Return [x, y] of the center of cell containing provided text 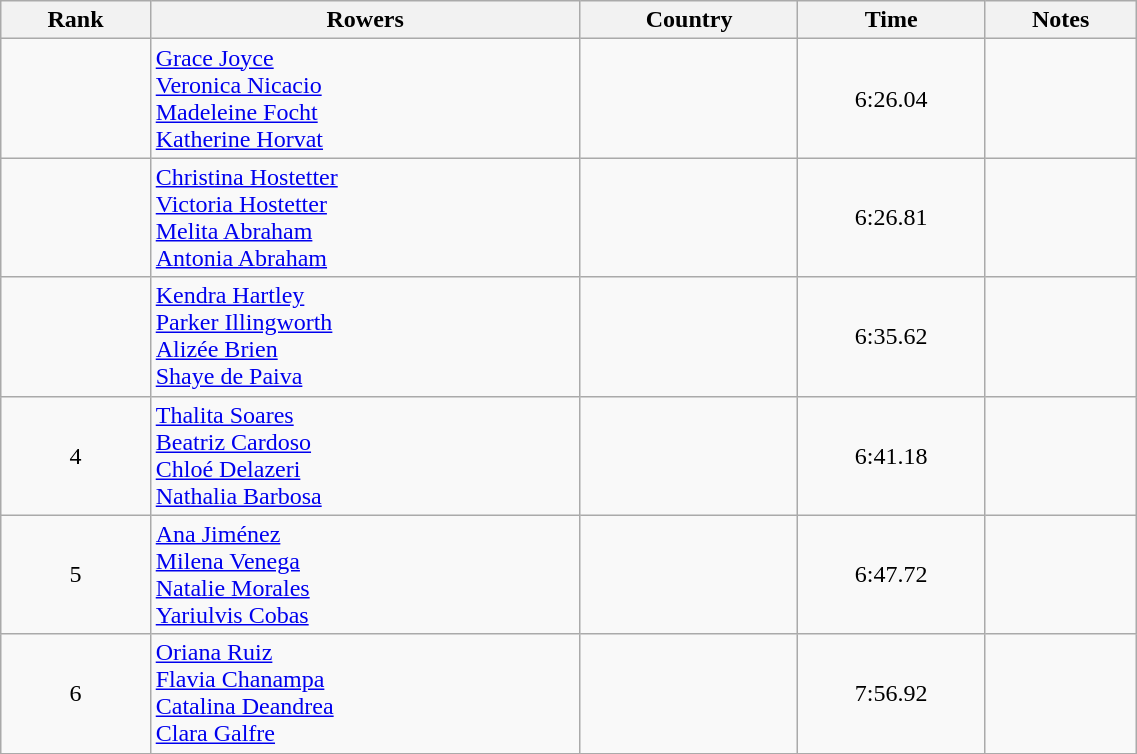
Christina HostetterVictoria HostetterMelita AbrahamAntonia Abraham [365, 218]
4 [76, 456]
6:41.18 [892, 456]
Rowers [365, 20]
Ana JiménezMilena VenegaNatalie MoralesYariulvis Cobas [365, 574]
6:26.04 [892, 98]
Rank [76, 20]
Grace JoyceVeronica NicacioMadeleine FochtKatherine Horvat [365, 98]
6:47.72 [892, 574]
Notes [1060, 20]
5 [76, 574]
7:56.92 [892, 694]
Oriana RuizFlavia ChanampaCatalina DeandreaClara Galfre [365, 694]
Kendra HartleyParker IllingworthAlizée BrienShaye de Paiva [365, 336]
Time [892, 20]
Country [689, 20]
6 [76, 694]
Thalita SoaresBeatriz CardosoChloé DelazeriNathalia Barbosa [365, 456]
6:35.62 [892, 336]
6:26.81 [892, 218]
